Determine the (x, y) coordinate at the center of the cell enclosing the given text.  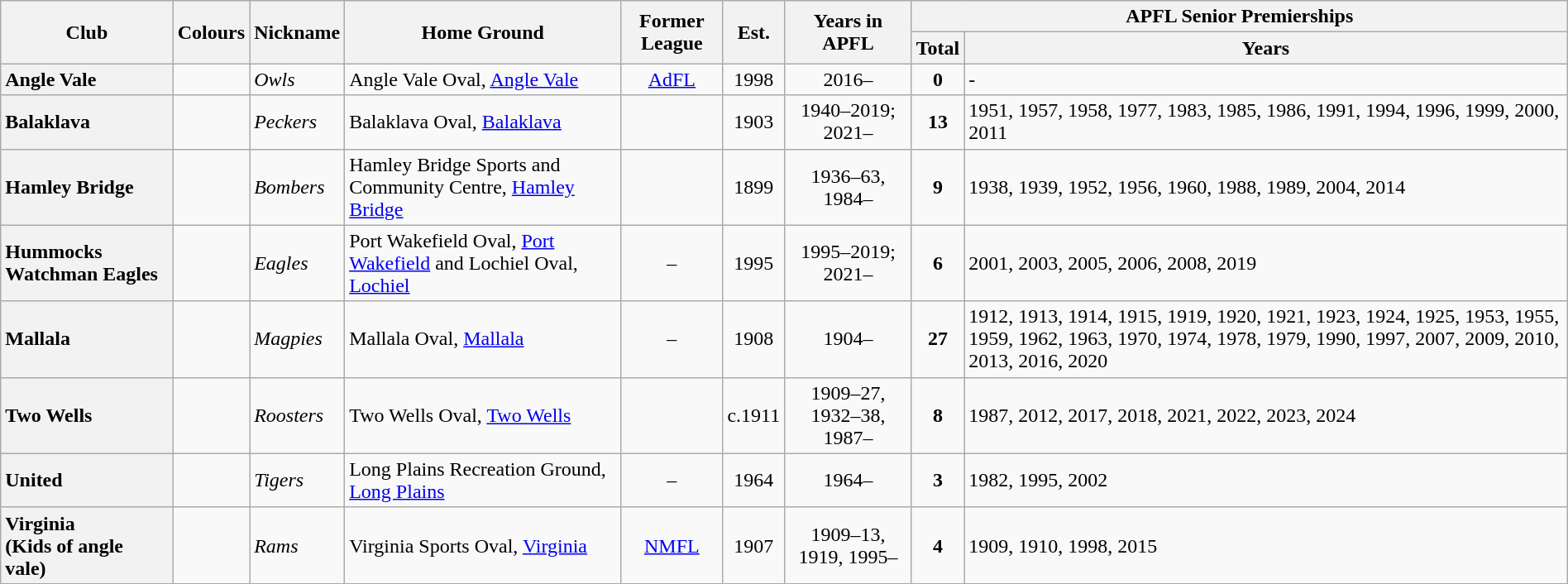
Angle Vale (87, 79)
Two Wells Oval, Two Wells (483, 415)
1987, 2012, 2017, 2018, 2021, 2022, 2023, 2024 (1266, 415)
1909–13, 1919, 1995– (849, 545)
Home Ground (483, 32)
United (87, 480)
1904– (849, 339)
Virginia(Kids of angle vale) (87, 545)
Long Plains Recreation Ground, Long Plains (483, 480)
1964– (849, 480)
Rams (298, 545)
Years (1266, 48)
1938, 1939, 1952, 1956, 1960, 1988, 1989, 2004, 2014 (1266, 187)
Years in APFL (849, 32)
1982, 1995, 2002 (1266, 480)
1909–27, 1932–38, 1987– (849, 415)
Owls (298, 79)
1964 (754, 480)
1940–2019; 2021– (849, 122)
c.1911 (754, 415)
Bombers (298, 187)
APFL Senior Premierships (1239, 17)
AdFL (672, 79)
Colours (211, 32)
- (1266, 79)
1951, 1957, 1958, 1977, 1983, 1985, 1986, 1991, 1994, 1996, 1999, 2000, 2011 (1266, 122)
Est. (754, 32)
1899 (754, 187)
2001, 2003, 2005, 2006, 2008, 2019 (1266, 263)
Eagles (298, 263)
1908 (754, 339)
2016– (849, 79)
1909, 1910, 1998, 2015 (1266, 545)
1903 (754, 122)
1907 (754, 545)
Port Wakefield Oval, Port Wakefield and Lochiel Oval, Lochiel (483, 263)
Nickname (298, 32)
6 (938, 263)
8 (938, 415)
Magpies (298, 339)
0 (938, 79)
1998 (754, 79)
Roosters (298, 415)
13 (938, 122)
Club (87, 32)
Virginia Sports Oval, Virginia (483, 545)
Balaklava Oval, Balaklava (483, 122)
1995 (754, 263)
Total (938, 48)
4 (938, 545)
NMFL (672, 545)
Former League (672, 32)
9 (938, 187)
Mallala Oval, Mallala (483, 339)
Two Wells (87, 415)
27 (938, 339)
3 (938, 480)
1936–63, 1984– (849, 187)
Hummocks Watchman Eagles (87, 263)
Hamley Bridge Sports and Community Centre, Hamley Bridge (483, 187)
Peckers (298, 122)
Hamley Bridge (87, 187)
Mallala (87, 339)
Tigers (298, 480)
1995–2019; 2021– (849, 263)
Angle Vale Oval, Angle Vale (483, 79)
Balaklava (87, 122)
